From the cell containing the given text, extract its center point as (X, Y) coordinate. 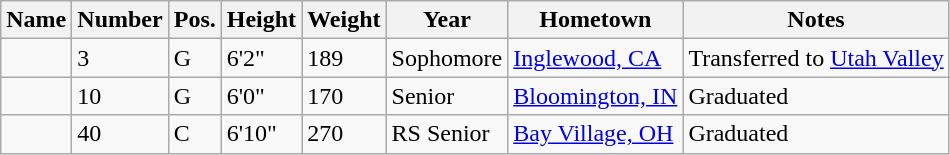
6'0" (261, 96)
Name (36, 20)
Height (261, 20)
Sophomore (447, 58)
Transferred to Utah Valley (816, 58)
Senior (447, 96)
Inglewood, CA (596, 58)
Number (120, 20)
Year (447, 20)
6'2" (261, 58)
40 (120, 134)
3 (120, 58)
Bay Village, OH (596, 134)
10 (120, 96)
C (194, 134)
6'10" (261, 134)
189 (344, 58)
Pos. (194, 20)
170 (344, 96)
Weight (344, 20)
Bloomington, IN (596, 96)
270 (344, 134)
Notes (816, 20)
RS Senior (447, 134)
Hometown (596, 20)
